Determine the [X, Y] coordinate at the center of the cell enclosing the given text.  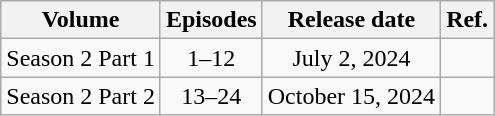
Season 2 Part 2 [81, 96]
Release date [351, 20]
July 2, 2024 [351, 58]
Volume [81, 20]
1–12 [211, 58]
13–24 [211, 96]
Season 2 Part 1 [81, 58]
Ref. [468, 20]
October 15, 2024 [351, 96]
Episodes [211, 20]
